Output the (X, Y) coordinate of the center of the cell containing the given text.  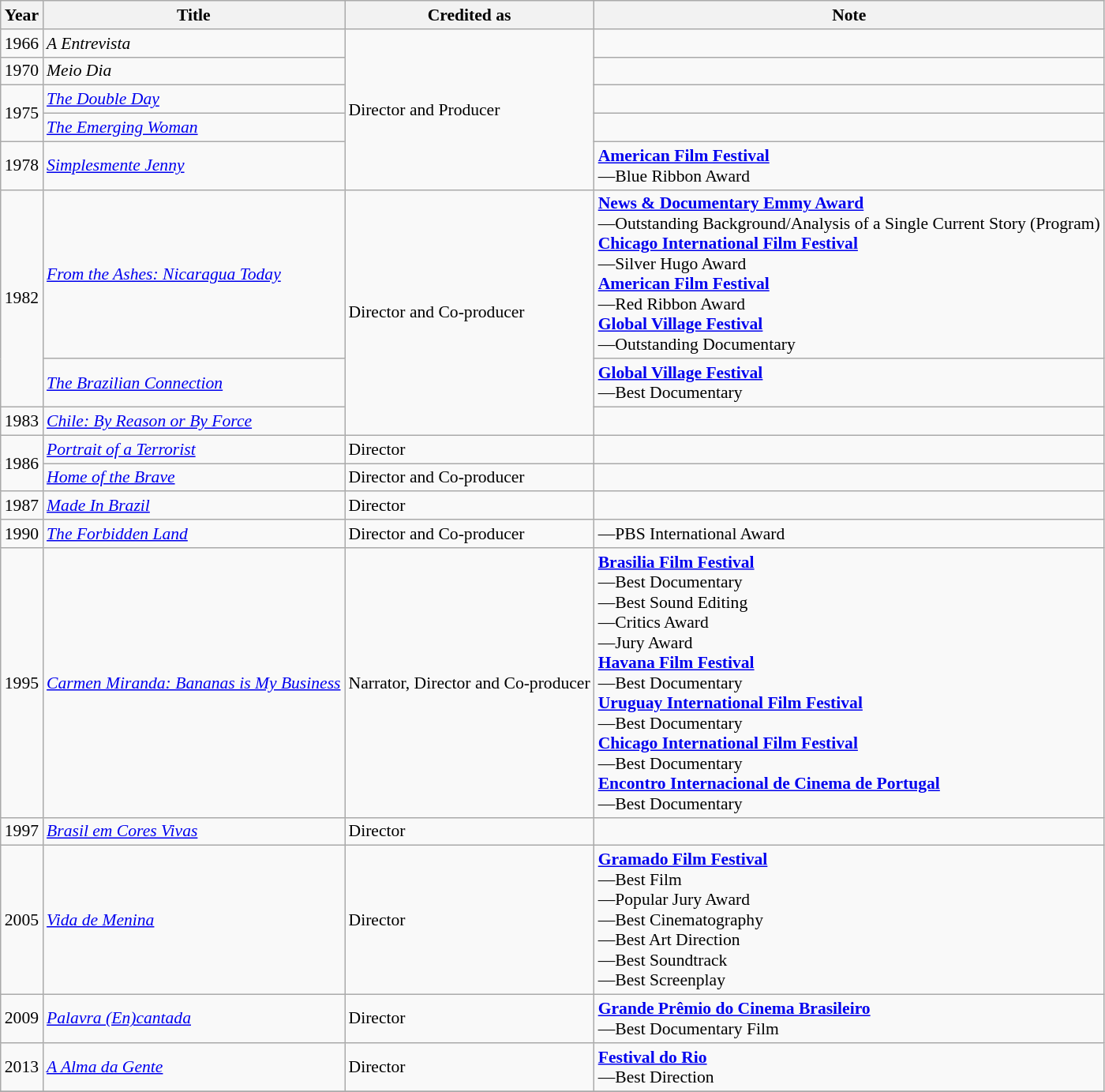
—PBS International Award (849, 534)
Director and Producer (470, 110)
Vida de Menina (193, 921)
1983 (22, 422)
Note (849, 15)
Grande Prêmio do Cinema Brasileiro—Best Documentary Film (849, 1019)
2009 (22, 1019)
1986 (22, 463)
1987 (22, 506)
Festival do Rio—Best Direction (849, 1068)
1990 (22, 534)
1982 (22, 298)
Made In Brazil (193, 506)
Global Village Festival—Best Documentary (849, 384)
The Brazilian Connection (193, 384)
1995 (22, 683)
The Emerging Woman (193, 128)
Palavra (En)cantada (193, 1019)
From the Ashes: Nicaragua Today (193, 274)
The Double Day (193, 99)
1978 (22, 166)
Credited as (470, 15)
1970 (22, 71)
A Alma da Gente (193, 1068)
Meio Dia (193, 71)
Carmen Miranda: Bananas is My Business (193, 683)
A Entrevista (193, 43)
1997 (22, 831)
2005 (22, 921)
2013 (22, 1068)
Home of the Brave (193, 478)
Portrait of a Terrorist (193, 449)
Brasil em Cores Vivas (193, 831)
Simplesmente Jenny (193, 166)
Chile: By Reason or By Force (193, 422)
1966 (22, 43)
Title (193, 15)
Narrator, Director and Co-producer (470, 683)
The Forbidden Land (193, 534)
American Film Festival—Blue Ribbon Award (849, 166)
1975 (22, 114)
Year (22, 15)
Gramado Film Festival—Best Film—Popular Jury Award—Best Cinematography—Best Art Direction—Best Soundtrack—Best Screenplay (849, 921)
